Capture the cell that displays the provided text and extract its [x, y] central coordinate. 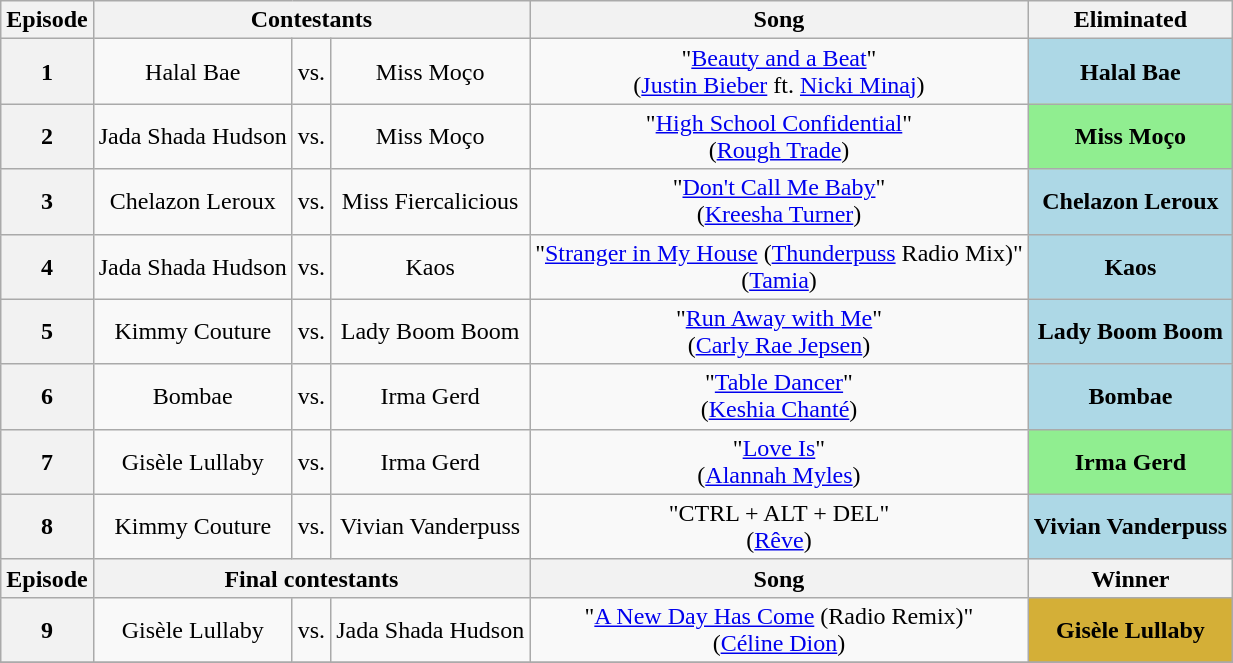
"Don't Call Me Baby"(Kreesha Turner) [780, 202]
"A New Day Has Come (Radio Remix)"(Céline Dion) [780, 630]
Miss Fiercalicious [430, 202]
5 [47, 332]
"High School Confidential"(Rough Trade) [780, 136]
8 [47, 526]
"Beauty and a Beat"(Justin Bieber ft. Nicki Minaj) [780, 72]
Final contestants [311, 578]
Winner [1130, 578]
2 [47, 136]
"Table Dancer"(Keshia Chanté) [780, 396]
1 [47, 72]
"Love Is"(Alannah Myles) [780, 462]
6 [47, 396]
7 [47, 462]
"Stranger in My House (Thunderpuss Radio Mix)"(Tamia) [780, 266]
3 [47, 202]
9 [47, 630]
4 [47, 266]
"Run Away with Me"(Carly Rae Jepsen) [780, 332]
Eliminated [1130, 20]
Contestants [311, 20]
"CTRL + ALT + DEL"(Rêve) [780, 526]
